Return (x, y) of the center of cell containing provided text 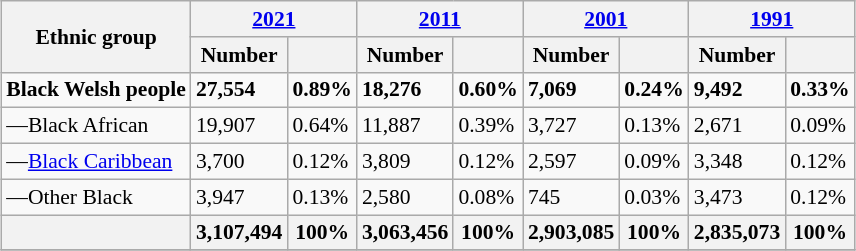
2,671 (737, 126)
19,907 (239, 126)
0.89% (322, 90)
0.24% (654, 90)
3,473 (737, 197)
3,700 (239, 161)
Ethnic group (96, 36)
2011 (440, 19)
2001 (606, 19)
0.39% (488, 126)
0.60% (488, 90)
2,580 (405, 197)
18,276 (405, 90)
3,727 (571, 126)
11,887 (405, 126)
0.64% (322, 126)
3,947 (239, 197)
—Other Black (96, 197)
0.08% (488, 197)
0.33% (820, 90)
3,063,456 (405, 232)
3,348 (737, 161)
Black Welsh people (96, 90)
2021 (274, 19)
7,069 (571, 90)
1991 (772, 19)
27,554 (239, 90)
745 (571, 197)
0.03% (654, 197)
9,492 (737, 90)
3,809 (405, 161)
—Black Caribbean (96, 161)
—Black African (96, 126)
2,835,073 (737, 232)
2,903,085 (571, 232)
2,597 (571, 161)
3,107,494 (239, 232)
